Return the [x, y] coordinate for the center point of the cell that contains the specified text.  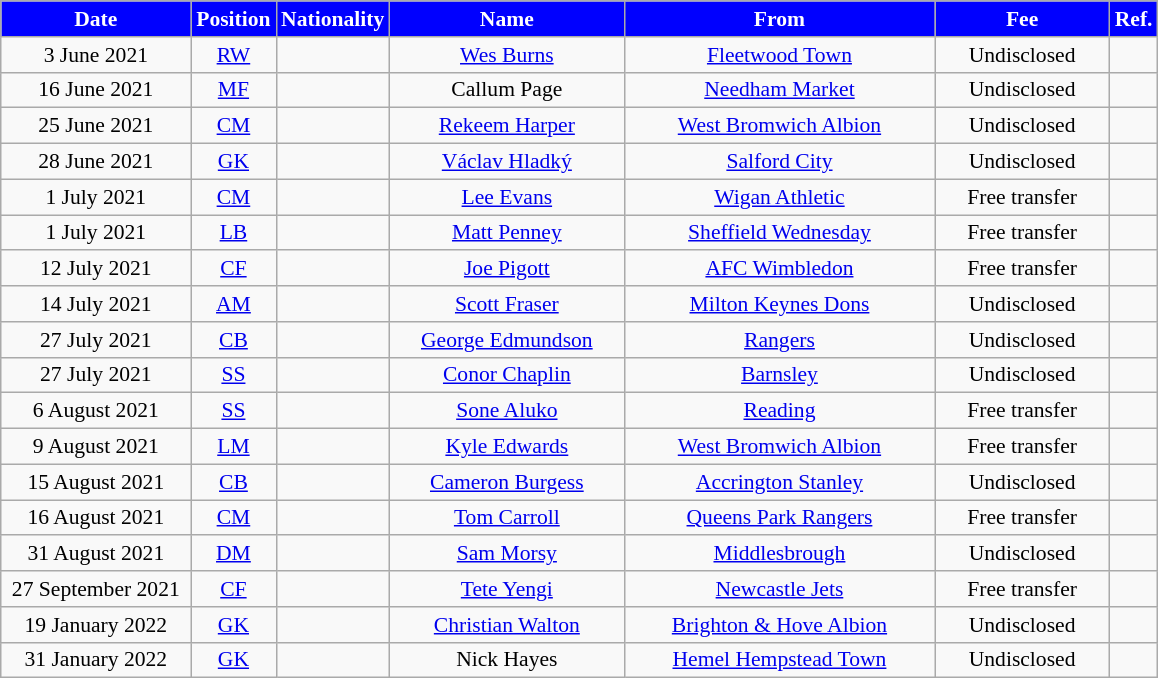
19 January 2022 [96, 625]
DM [234, 554]
6 August 2021 [96, 411]
31 August 2021 [96, 554]
Barnsley [779, 375]
Václav Hladký [506, 162]
Kyle Edwards [506, 447]
Sam Morsy [506, 554]
Queens Park Rangers [779, 518]
Nationality [332, 19]
Position [234, 19]
From [779, 19]
AM [234, 304]
Reading [779, 411]
Rangers [779, 340]
Date [96, 19]
LB [234, 233]
Accrington Stanley [779, 482]
14 July 2021 [96, 304]
Joe Pigott [506, 269]
Rekeem Harper [506, 126]
Lee Evans [506, 197]
9 August 2021 [96, 447]
Ref. [1134, 19]
Hemel Hempstead Town [779, 660]
27 September 2021 [96, 589]
Tom Carroll [506, 518]
Wes Burns [506, 55]
Cameron Burgess [506, 482]
15 August 2021 [96, 482]
George Edmundson [506, 340]
3 June 2021 [96, 55]
Callum Page [506, 90]
12 July 2021 [96, 269]
LM [234, 447]
Sone Aluko [506, 411]
Salford City [779, 162]
Milton Keynes Dons [779, 304]
16 August 2021 [96, 518]
MF [234, 90]
Matt Penney [506, 233]
Tete Yengi [506, 589]
Brighton & Hove Albion [779, 625]
AFC Wimbledon [779, 269]
RW [234, 55]
Wigan Athletic [779, 197]
Name [506, 19]
Middlesbrough [779, 554]
Newcastle Jets [779, 589]
Fleetwood Town [779, 55]
31 January 2022 [96, 660]
25 June 2021 [96, 126]
Nick Hayes [506, 660]
Scott Fraser [506, 304]
Needham Market [779, 90]
Christian Walton [506, 625]
28 June 2021 [96, 162]
Sheffield Wednesday [779, 233]
Fee [1022, 19]
16 June 2021 [96, 90]
Conor Chaplin [506, 375]
